Capture the cell that displays the provided text and extract its [X, Y] central coordinate. 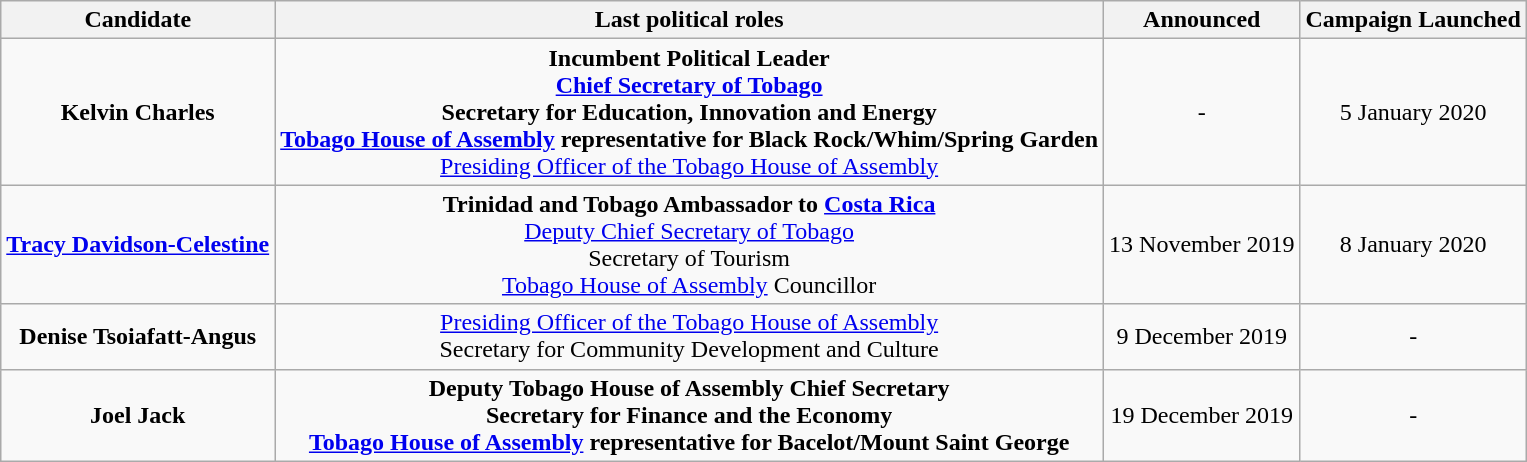
Campaign Launched [1413, 20]
Presiding Officer of the Tobago House of Assembly Secretary for Community Development and Culture [690, 336]
Announced [1202, 20]
Last political roles [690, 20]
Denise Tsoiafatt-Angus [138, 336]
13 November 2019 [1202, 244]
Joel Jack [138, 415]
Candidate [138, 20]
Trinidad and Tobago Ambassador to Costa Rica Deputy Chief Secretary of TobagoSecretary of Tourism Tobago House of Assembly Councillor [690, 244]
Kelvin Charles [138, 112]
8 January 2020 [1413, 244]
5 January 2020 [1413, 112]
Tracy Davidson-Celestine [138, 244]
19 December 2019 [1202, 415]
9 December 2019 [1202, 336]
